Find where the given text appears and provide that cell's center as [x, y] coordinate. 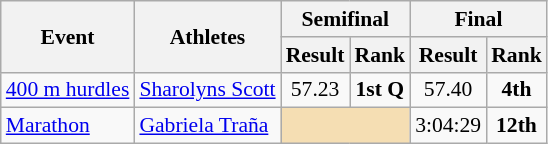
Sharolyns Scott [207, 90]
Gabriela Traña [207, 126]
1st Q [380, 90]
Semifinal [346, 19]
Event [68, 36]
57.23 [316, 90]
12th [516, 126]
Final [478, 19]
4th [516, 90]
57.40 [448, 90]
400 m hurdles [68, 90]
3:04:29 [448, 126]
Athletes [207, 36]
Marathon [68, 126]
